Scan for the cell matching the given text and deliver its (x, y) coordinate at center. 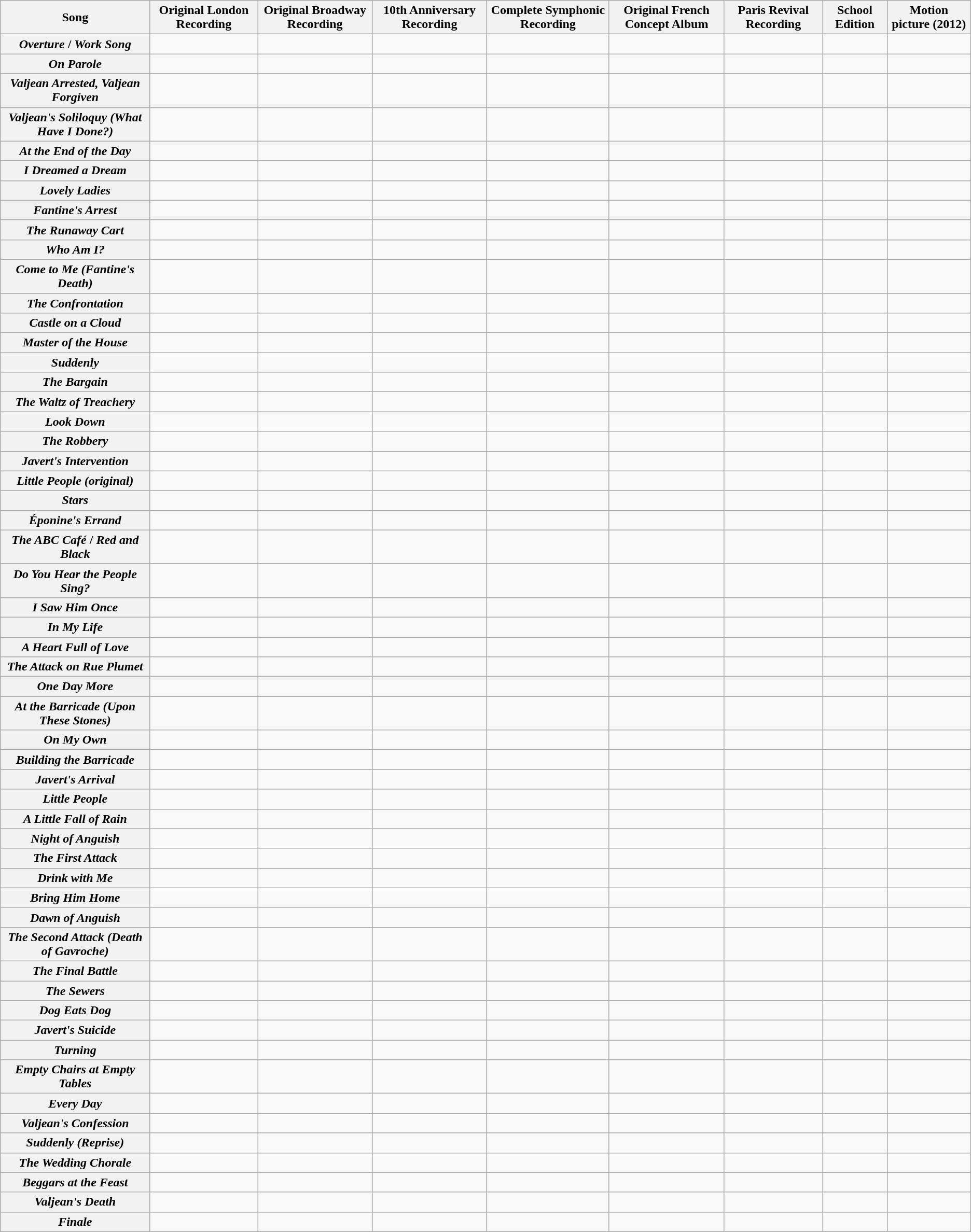
Do You Hear the People Sing? (75, 581)
Javert's Arrival (75, 779)
Motion picture (2012) (928, 18)
The Attack on Rue Plumet (75, 667)
10th Anniversary Recording (429, 18)
On My Own (75, 740)
At the Barricade (Upon These Stones) (75, 713)
Building the Barricade (75, 760)
Look Down (75, 422)
The Bargain (75, 382)
Song (75, 18)
Dog Eats Dog (75, 1011)
Finale (75, 1222)
The Waltz of Treachery (75, 402)
Fantine's Arrest (75, 210)
The Wedding Chorale (75, 1163)
Valjean Arrested, Valjean Forgiven (75, 90)
Paris Revival Recording (773, 18)
At the End of the Day (75, 151)
The ABC Café / Red and Black (75, 547)
Come to Me (Fantine's Death) (75, 276)
The First Attack (75, 858)
Valjean's Soliloquy (What Have I Done?) (75, 124)
Original Broadway Recording (315, 18)
I Dreamed a Dream (75, 171)
Stars (75, 500)
The Robbery (75, 441)
Valjean's Death (75, 1202)
Valjean's Confession (75, 1123)
Javert's Suicide (75, 1030)
Original London Recording (204, 18)
I Saw Him Once (75, 607)
The Second Attack (Death of Gavroche) (75, 944)
Little People (75, 799)
Dawn of Anguish (75, 917)
Who Am I? (75, 249)
Turning (75, 1050)
Complete Symphonic Recording (548, 18)
Castle on a Cloud (75, 323)
Original French Concept Album (667, 18)
Suddenly (75, 362)
Bring Him Home (75, 898)
Little People (original) (75, 481)
Beggars at the Feast (75, 1182)
Javert's Intervention (75, 461)
The Runaway Cart (75, 230)
In My Life (75, 627)
Éponine's Errand (75, 520)
School Edition (855, 18)
Master of the House (75, 343)
The Sewers (75, 991)
On Parole (75, 64)
Empty Chairs at Empty Tables (75, 1076)
A Heart Full of Love (75, 647)
Night of Anguish (75, 838)
The Final Battle (75, 971)
Drink with Me (75, 878)
One Day More (75, 687)
Lovely Ladies (75, 190)
The Confrontation (75, 303)
Suddenly (Reprise) (75, 1143)
A Little Fall of Rain (75, 819)
Every Day (75, 1103)
Overture / Work Song (75, 44)
